Scan for the cell matching the given text and deliver its [x, y] coordinate at center. 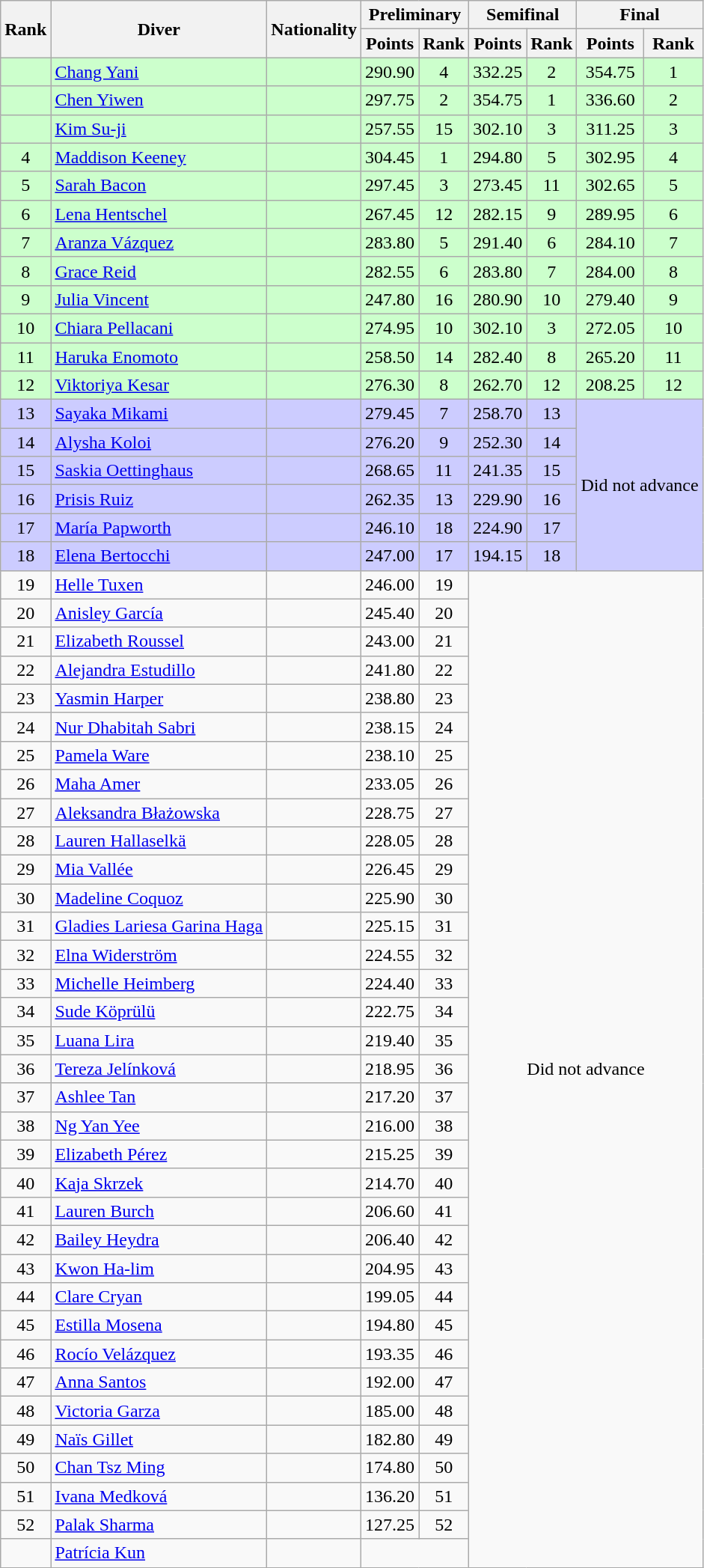
265.20 [610, 357]
Diver [159, 29]
284.10 [610, 242]
226.45 [391, 870]
Saskia Oettinghaus [159, 471]
192.00 [391, 1382]
225.15 [391, 927]
208.25 [610, 385]
Helle Tuxen [159, 585]
Estilla Mosena [159, 1326]
247.80 [391, 299]
Viktoriya Kesar [159, 385]
238.10 [391, 755]
Clare Cryan [159, 1297]
284.00 [610, 271]
216.00 [391, 1126]
243.00 [391, 641]
Tereza Jelínková [159, 1069]
Sayaka Mikami [159, 414]
185.00 [391, 1411]
Prisis Ruiz [159, 499]
280.90 [498, 299]
219.40 [391, 1040]
272.05 [610, 328]
194.15 [498, 556]
Chan Tsz Ming [159, 1468]
199.05 [391, 1297]
238.80 [391, 698]
204.95 [391, 1269]
Maddison Keeney [159, 157]
Mia Vallée [159, 870]
194.80 [391, 1326]
215.25 [391, 1154]
Chang Yani [159, 72]
332.25 [498, 72]
247.00 [391, 556]
Bailey Heydra [159, 1239]
Elizabeth Roussel [159, 641]
291.40 [498, 242]
Ng Yan Yee [159, 1126]
Patrícia Kun [159, 1553]
174.80 [391, 1468]
233.05 [391, 784]
Lena Hentschel [159, 214]
214.70 [391, 1183]
246.10 [391, 528]
302.65 [610, 186]
Elna Widerström [159, 955]
294.80 [498, 157]
297.75 [391, 100]
241.80 [391, 670]
224.55 [391, 955]
Palak Sharma [159, 1525]
290.90 [391, 72]
273.45 [498, 186]
282.55 [391, 271]
182.80 [391, 1439]
336.60 [610, 100]
225.90 [391, 898]
193.35 [391, 1354]
268.65 [391, 471]
262.70 [498, 385]
258.70 [498, 414]
Kaja Skrzek [159, 1183]
Ivana Medková [159, 1496]
228.05 [391, 841]
217.20 [391, 1097]
Nationality [314, 29]
252.30 [498, 442]
Julia Vincent [159, 299]
Anisley García [159, 613]
311.25 [610, 129]
Sarah Bacon [159, 186]
Chen Yiwen [159, 100]
206.60 [391, 1211]
Lauren Burch [159, 1211]
Ashlee Tan [159, 1097]
Alejandra Estudillo [159, 670]
Final [640, 15]
Anna Santos [159, 1382]
229.90 [498, 499]
302.95 [610, 157]
Aleksandra Błażowska [159, 812]
Elena Bertocchi [159, 556]
228.75 [391, 812]
245.40 [391, 613]
238.15 [391, 727]
282.40 [498, 357]
Preliminary [415, 15]
282.15 [498, 214]
127.25 [391, 1525]
222.75 [391, 1012]
Alysha Koloi [159, 442]
276.20 [391, 442]
267.45 [391, 214]
136.20 [391, 1496]
Rocío Velázquez [159, 1354]
224.90 [498, 528]
258.50 [391, 357]
Pamela Ware [159, 755]
246.00 [391, 585]
276.30 [391, 385]
224.40 [391, 983]
Kwon Ha-lim [159, 1269]
241.35 [498, 471]
Elizabeth Pérez [159, 1154]
Naïs Gillet [159, 1439]
Grace Reid [159, 271]
Chiara Pellacani [159, 328]
289.95 [610, 214]
206.40 [391, 1239]
Aranza Vázquez [159, 242]
María Papworth [159, 528]
Haruka Enomoto [159, 357]
304.45 [391, 157]
279.40 [610, 299]
297.45 [391, 186]
Nur Dhabitah Sabri [159, 727]
Lauren Hallaselkä [159, 841]
Gladies Lariesa Garina Haga [159, 927]
Michelle Heimberg [159, 983]
Madeline Coquoz [159, 898]
Victoria Garza [159, 1411]
279.45 [391, 414]
218.95 [391, 1069]
Semifinal [523, 15]
257.55 [391, 129]
262.35 [391, 499]
Sude Köprülü [159, 1012]
Luana Lira [159, 1040]
Maha Amer [159, 784]
Yasmin Harper [159, 698]
274.95 [391, 328]
Kim Su-ji [159, 129]
